Identify which cell holds the provided text, then report its (x, y) central coordinate. 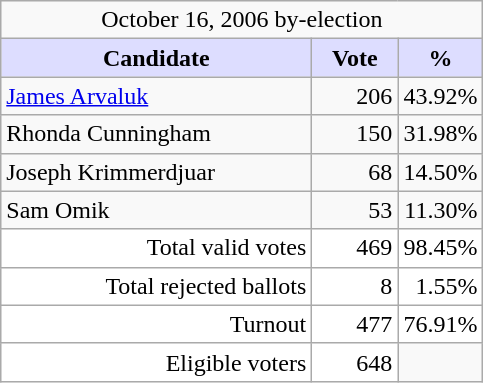
53 (355, 210)
% (440, 58)
68 (355, 172)
Candidate (156, 58)
Eligible voters (156, 362)
150 (355, 134)
1.55% (440, 286)
Rhonda Cunningham (156, 134)
Sam Omik (156, 210)
76.91% (440, 324)
31.98% (440, 134)
Vote (355, 58)
648 (355, 362)
Total rejected ballots (156, 286)
14.50% (440, 172)
98.45% (440, 248)
October 16, 2006 by-election (242, 20)
11.30% (440, 210)
James Arvaluk (156, 96)
Turnout (156, 324)
Total valid votes (156, 248)
469 (355, 248)
Joseph Krimmerdjuar (156, 172)
8 (355, 286)
43.92% (440, 96)
477 (355, 324)
206 (355, 96)
